Provide the [X, Y] coordinate of the cell's center where the given text is located.  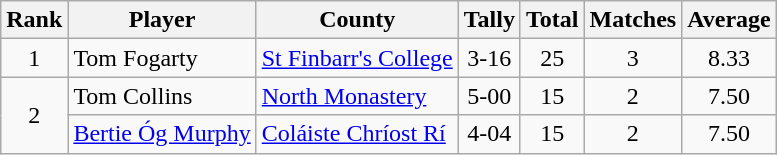
3-16 [489, 58]
1 [34, 58]
8.33 [730, 58]
3 [633, 58]
Matches [633, 20]
Tom Collins [162, 96]
St Finbarr's College [357, 58]
5-00 [489, 96]
Rank [34, 20]
Total [552, 20]
North Monastery [357, 96]
Coláiste Chríost Rí [357, 134]
Tally [489, 20]
Tom Fogarty [162, 58]
Average [730, 20]
Player [162, 20]
Bertie Óg Murphy [162, 134]
25 [552, 58]
County [357, 20]
4-04 [489, 134]
